Extract the [X, Y] coordinate from the center of the cell holding the provided text.  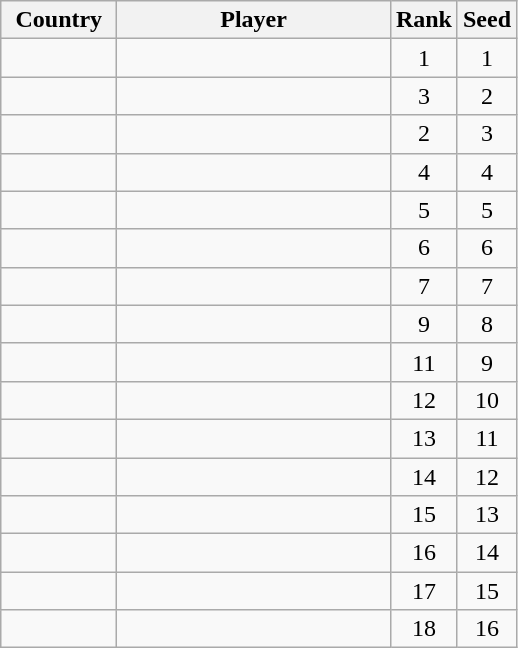
8 [486, 324]
Rank [424, 20]
10 [486, 400]
18 [424, 629]
Seed [486, 20]
17 [424, 591]
Player [254, 20]
Country [59, 20]
